From the cell containing the given text, extract its center point as (x, y) coordinate. 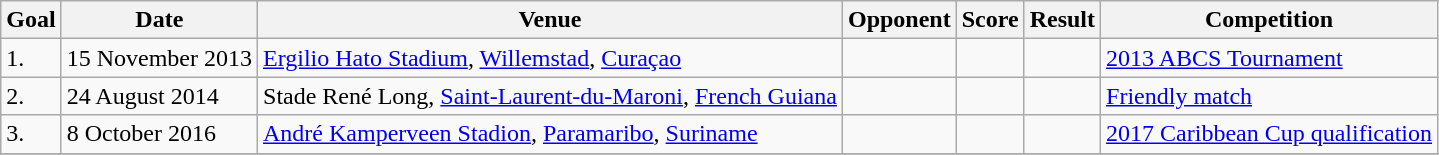
Result (1062, 20)
Score (990, 20)
Ergilio Hato Stadium, Willemstad, Curaçao (550, 58)
1. (31, 58)
Date (159, 20)
Goal (31, 20)
8 October 2016 (159, 134)
André Kamperveen Stadion, Paramaribo, Suriname (550, 134)
Competition (1270, 20)
Opponent (899, 20)
Stade René Long, Saint-Laurent-du-Maroni, French Guiana (550, 96)
2. (31, 96)
2017 Caribbean Cup qualification (1270, 134)
15 November 2013 (159, 58)
3. (31, 134)
24 August 2014 (159, 96)
2013 ABCS Tournament (1270, 58)
Venue (550, 20)
Friendly match (1270, 96)
